Capture the cell that displays the provided text and extract its (X, Y) central coordinate. 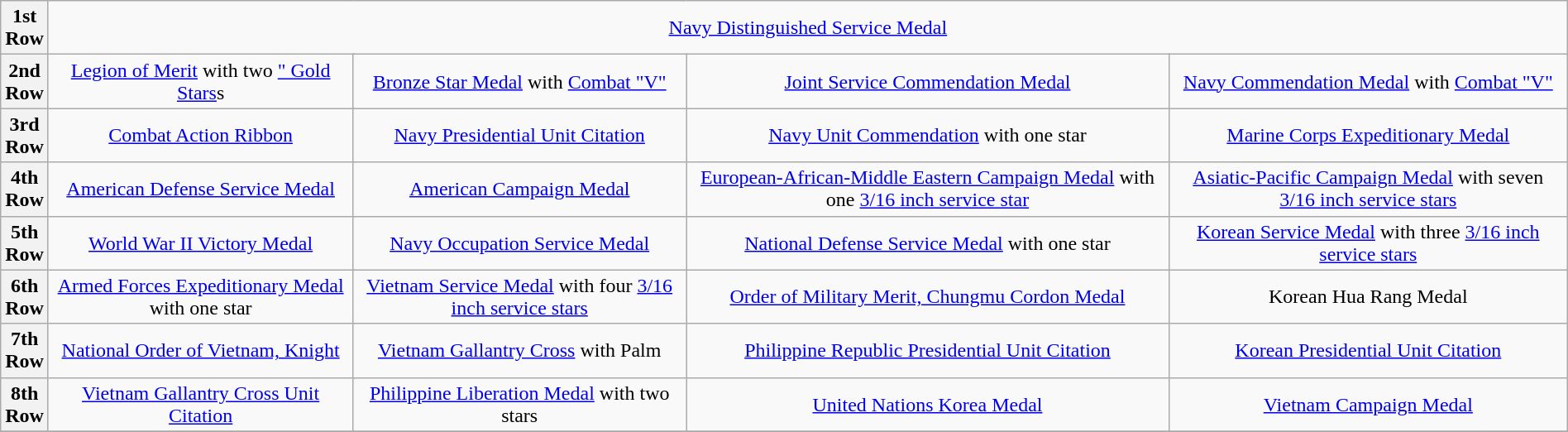
Navy Occupation Service Medal (519, 243)
American Defense Service Medal (200, 189)
7thRow (25, 351)
Vietnam Service Medal with four 3/16 inch service stars (519, 296)
American Campaign Medal (519, 189)
8thRow (25, 404)
Vietnam Gallantry Cross with Palm (519, 351)
Korean Hua Rang Medal (1368, 296)
Philippine Republic Presidential Unit Citation (928, 351)
United Nations Korea Medal (928, 404)
National Defense Service Medal with one star (928, 243)
1stRow (25, 28)
World War II Victory Medal (200, 243)
Navy Unit Commendation with one star (928, 136)
Navy Presidential Unit Citation (519, 136)
5thRow (25, 243)
Vietnam Campaign Medal (1368, 404)
Order of Military Merit, Chungmu Cordon Medal (928, 296)
Armed Forces Expeditionary Medal with one star (200, 296)
Navy Commendation Medal with Combat "V" (1368, 81)
Marine Corps Expeditionary Medal (1368, 136)
Legion of Merit with two " Gold Starss (200, 81)
Combat Action Ribbon (200, 136)
2ndRow (25, 81)
3rdRow (25, 136)
Navy Distinguished Service Medal (807, 28)
Korean Service Medal with three 3/16 inch service stars (1368, 243)
Joint Service Commendation Medal (928, 81)
Philippine Liberation Medal with two stars (519, 404)
6thRow (25, 296)
Bronze Star Medal with Combat "V" (519, 81)
Vietnam Gallantry Cross Unit Citation (200, 404)
Korean Presidential Unit Citation (1368, 351)
Asiatic-Pacific Campaign Medal with seven 3/16 inch service stars (1368, 189)
National Order of Vietnam, Knight (200, 351)
European-African-Middle Eastern Campaign Medal with one 3/16 inch service star (928, 189)
4thRow (25, 189)
